Identify which cell holds the provided text, then report its [X, Y] central coordinate. 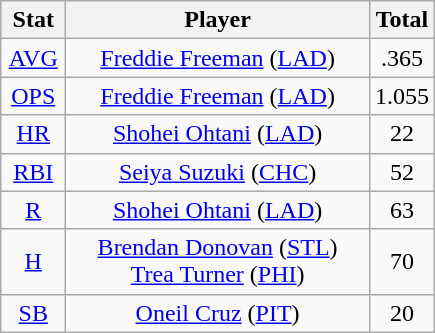
Player [218, 20]
70 [402, 262]
63 [402, 210]
R [34, 210]
20 [402, 313]
1.055 [402, 96]
HR [34, 134]
Stat [34, 20]
Seiya Suzuki (CHC) [218, 172]
Brendan Donovan (STL)Trea Turner (PHI) [218, 262]
Oneil Cruz (PIT) [218, 313]
OPS [34, 96]
.365 [402, 58]
H [34, 262]
SB [34, 313]
52 [402, 172]
RBI [34, 172]
Total [402, 20]
22 [402, 134]
AVG [34, 58]
